Provide the (x, y) coordinate of the cell's center where the given text is located.  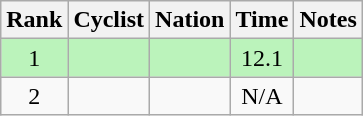
1 (34, 58)
N/A (262, 96)
Nation (190, 20)
Rank (34, 20)
Time (262, 20)
Cyclist (109, 20)
12.1 (262, 58)
2 (34, 96)
Notes (328, 20)
